Find where the given text appears and provide that cell's center as [X, Y] coordinate. 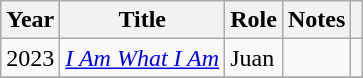
Juan [254, 58]
Title [142, 20]
Role [254, 20]
Notes [316, 20]
I Am What I Am [142, 58]
2023 [30, 58]
Year [30, 20]
